Extract the (X, Y) coordinate from the center of the cell holding the provided text.  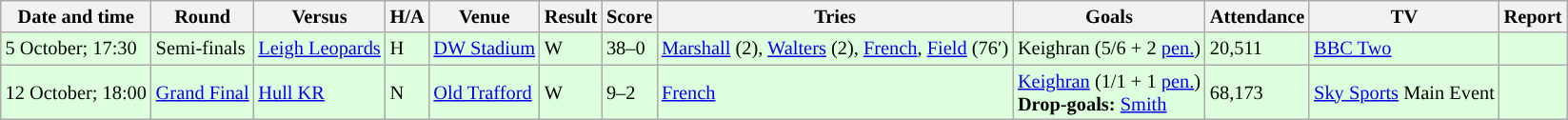
Versus (319, 16)
12 October; 18:00 (76, 92)
Semi-finals (203, 49)
5 October; 17:30 (76, 49)
Keighran (5/6 + 2 pen.) (1109, 49)
H (407, 49)
N (407, 92)
9–2 (629, 92)
DW Stadium (485, 49)
Sky Sports Main Event (1403, 92)
Grand Final (203, 92)
BBC Two (1403, 49)
Venue (485, 16)
Old Trafford (485, 92)
Keighran (1/1 + 1 pen.)Drop-goals: Smith (1109, 92)
TV (1403, 16)
Leigh Leopards (319, 49)
Round (203, 16)
Attendance (1257, 16)
Tries (835, 16)
French (835, 92)
Hull KR (319, 92)
Score (629, 16)
Result (571, 16)
Report (1533, 16)
H/A (407, 16)
38–0 (629, 49)
Date and time (76, 16)
68,173 (1257, 92)
Marshall (2), Walters (2), French, Field (76′) (835, 49)
20,511 (1257, 49)
Goals (1109, 16)
